Return (X, Y) of the center of cell containing provided text 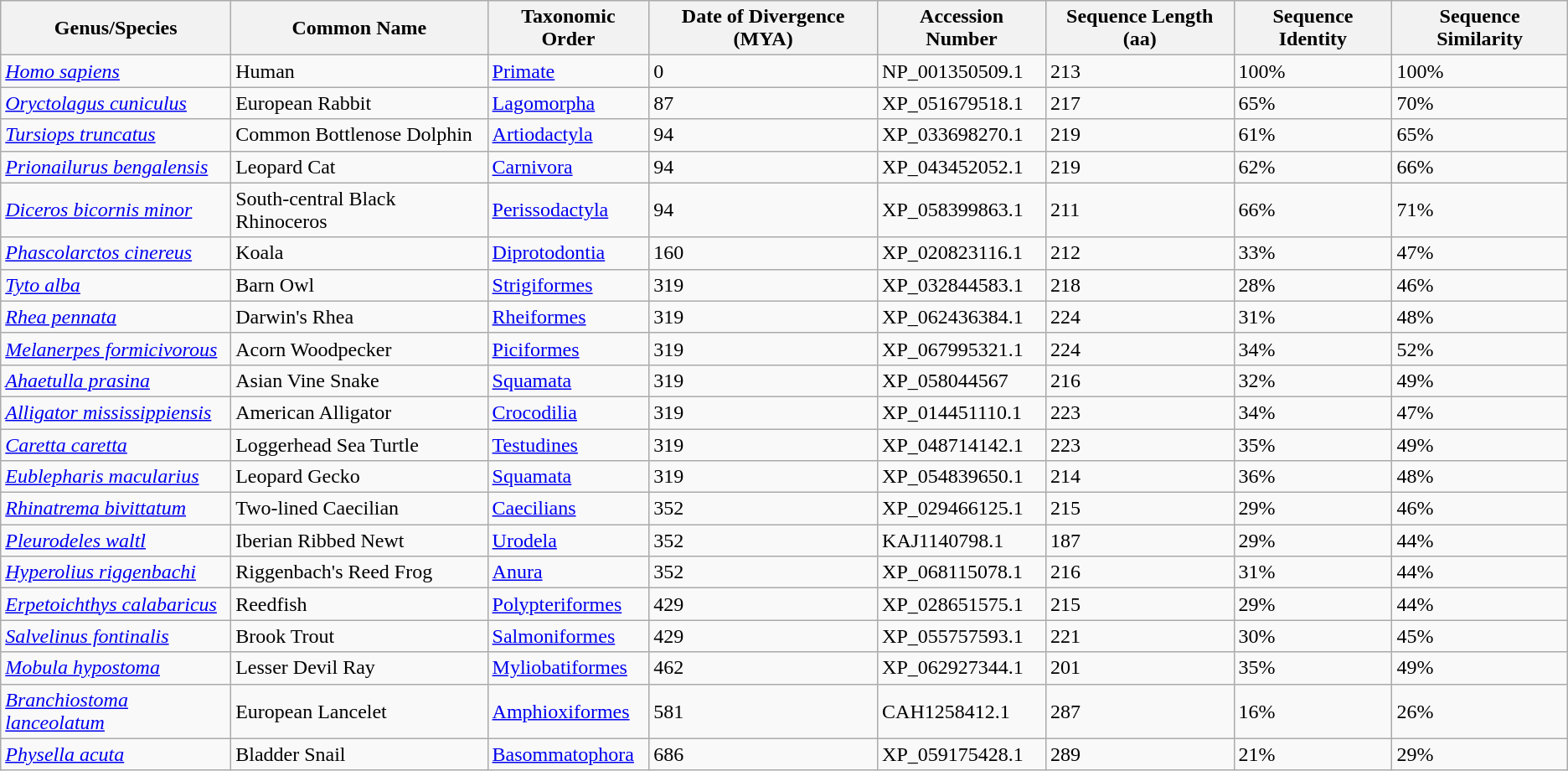
Leopard Gecko (359, 477)
XP_062436384.1 (962, 317)
Koala (359, 253)
XP_067995321.1 (962, 349)
71% (1479, 210)
Caretta caretta (116, 445)
Sequence Identity (1313, 28)
South-central Black Rhinoceros (359, 210)
Lesser Devil Ray (359, 668)
Branchiostoma lanceolatum (116, 711)
Artiodactyla (568, 135)
Oryctolagus cuniculus (116, 103)
XP_032844583.1 (962, 285)
28% (1313, 285)
Asian Vine Snake (359, 380)
Physella acuta (116, 754)
160 (764, 253)
European Rabbit (359, 103)
Riggenbach's Reed Frog (359, 572)
KAJ1140798.1 (962, 541)
218 (1140, 285)
NP_001350509.1 (962, 71)
217 (1140, 103)
Piciformes (568, 349)
XP_051679518.1 (962, 103)
Salvelinus fontinalis (116, 636)
Human (359, 71)
16% (1313, 711)
187 (1140, 541)
XP_029466125.1 (962, 509)
XP_055757593.1 (962, 636)
Urodela (568, 541)
Pleurodeles waltl (116, 541)
XP_014451110.1 (962, 412)
201 (1140, 668)
Eublepharis macularius (116, 477)
Alligator mississippiensis (116, 412)
Homo sapiens (116, 71)
221 (1140, 636)
Mobula hypostoma (116, 668)
Hyperolius riggenbachi (116, 572)
Date of Divergence (MYA) (764, 28)
Phascolarctos cinereus (116, 253)
36% (1313, 477)
Darwin's Rhea (359, 317)
Lagomorpha (568, 103)
Strigiformes (568, 285)
Sequence Similarity (1479, 28)
Sequence Length (aa) (1140, 28)
Crocodilia (568, 412)
Accession Number (962, 28)
XP_062927344.1 (962, 668)
Loggerhead Sea Turtle (359, 445)
Basommatophora (568, 754)
Barn Owl (359, 285)
XP_054839650.1 (962, 477)
Taxonomic Order (568, 28)
Melanerpes formicivorous (116, 349)
Brook Trout (359, 636)
70% (1479, 103)
462 (764, 668)
52% (1479, 349)
XP_028651575.1 (962, 604)
Amphioxiformes (568, 711)
XP_033698270.1 (962, 135)
Polypteriformes (568, 604)
Diceros bicornis minor (116, 210)
Primate (568, 71)
Perissodactyla (568, 210)
XP_058399863.1 (962, 210)
686 (764, 754)
Anura (568, 572)
45% (1479, 636)
Genus/Species (116, 28)
287 (1140, 711)
American Alligator (359, 412)
XP_043452052.1 (962, 167)
Leopard Cat (359, 167)
European Lancelet (359, 711)
87 (764, 103)
212 (1140, 253)
Diprotodontia (568, 253)
33% (1313, 253)
CAH1258412.1 (962, 711)
Salmoniformes (568, 636)
Erpetoichthys calabaricus (116, 604)
21% (1313, 754)
XP_068115078.1 (962, 572)
26% (1479, 711)
Caecilians (568, 509)
Carnivora (568, 167)
XP_058044567 (962, 380)
Rhea pennata (116, 317)
XP_059175428.1 (962, 754)
214 (1140, 477)
Rheiformes (568, 317)
XP_048714142.1 (962, 445)
Tyto alba (116, 285)
Myliobatiformes (568, 668)
Ahaetulla prasina (116, 380)
Prionailurus bengalensis (116, 167)
62% (1313, 167)
30% (1313, 636)
0 (764, 71)
211 (1140, 210)
213 (1140, 71)
Bladder Snail (359, 754)
Testudines (568, 445)
289 (1140, 754)
Common Bottlenose Dolphin (359, 135)
32% (1313, 380)
XP_020823116.1 (962, 253)
Tursiops truncatus (116, 135)
581 (764, 711)
Common Name (359, 28)
61% (1313, 135)
Iberian Ribbed Newt (359, 541)
Two-lined Caecilian (359, 509)
Acorn Woodpecker (359, 349)
Reedfish (359, 604)
Rhinatrema bivittatum (116, 509)
